From the cell containing the given text, extract its center point as [X, Y] coordinate. 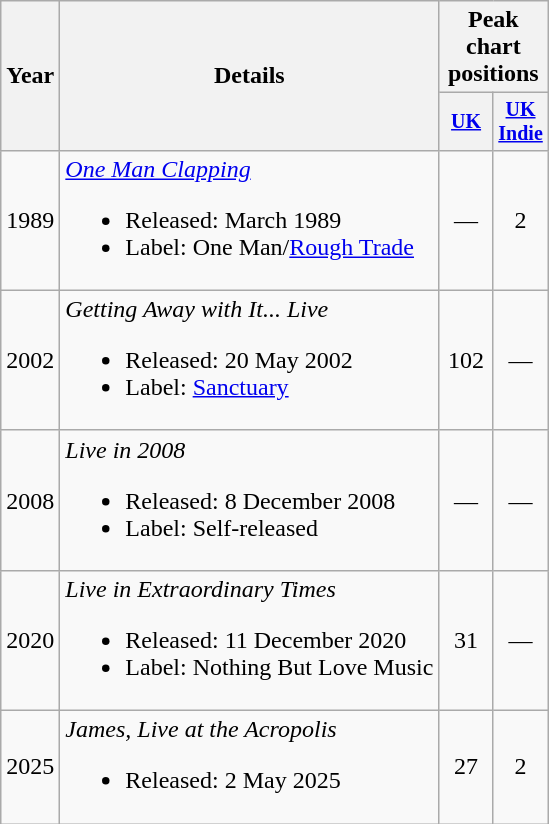
Getting Away with It... LiveReleased: 20 May 2002Label: Sanctuary [250, 360]
James, Live at the AcropolisReleased: 2 May 2025 [250, 766]
2008 [30, 500]
Peak chart positions [494, 47]
UK [466, 122]
2025 [30, 766]
31 [466, 640]
One Man ClappingReleased: March 1989Label: One Man/Rough Trade [250, 220]
Year [30, 76]
27 [466, 766]
Live in 2008Released: 8 December 2008Label: Self-released [250, 500]
102 [466, 360]
Live in Extraordinary TimesReleased: 11 December 2020Label: Nothing But Love Music [250, 640]
2002 [30, 360]
2020 [30, 640]
1989 [30, 220]
UK Indie [520, 122]
Details [250, 76]
